From the cell containing the given text, extract its center point as (X, Y) coordinate. 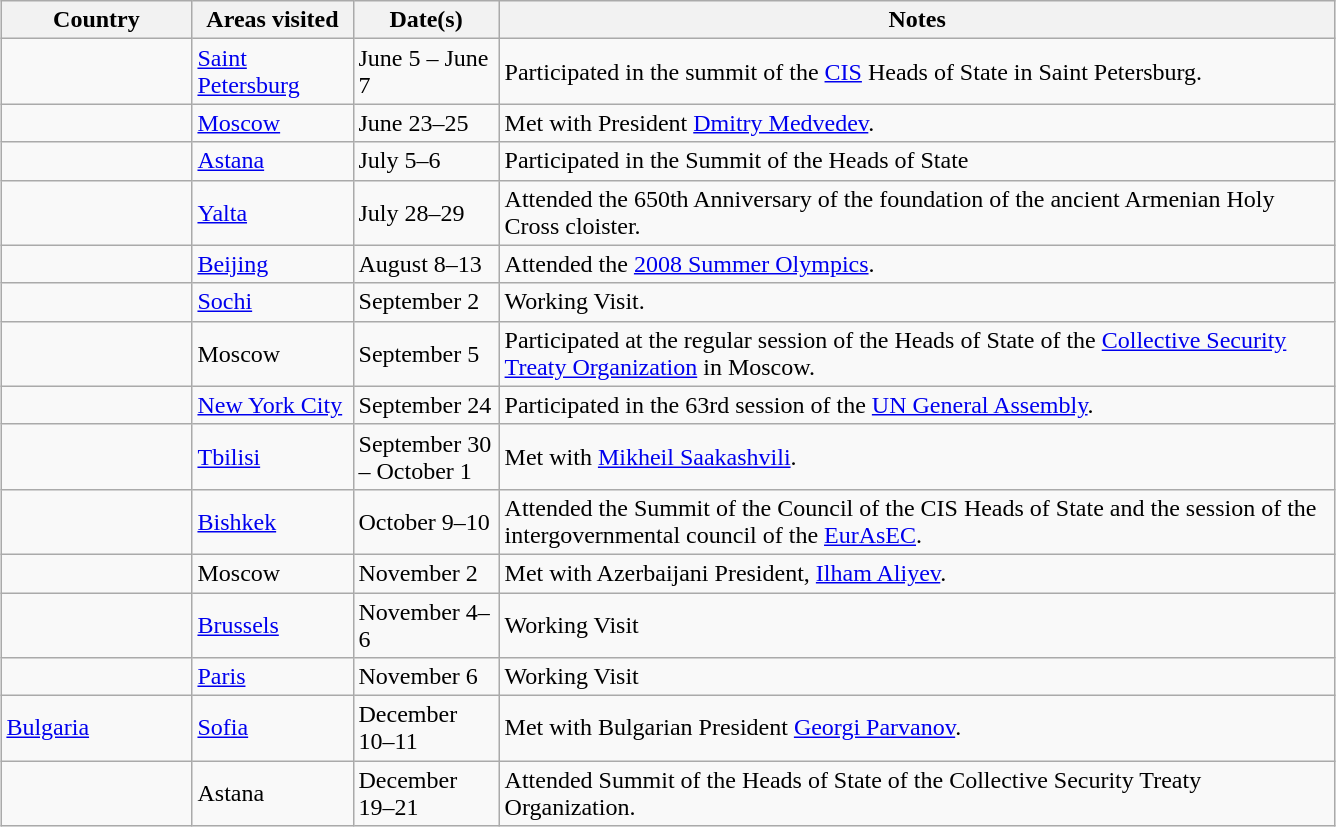
Sofia (272, 728)
Participated in the Summit of the Heads of State (917, 161)
Beijing (272, 264)
Paris (272, 677)
Participated in the 63rd session of the UN General Assembly. (917, 405)
September 2 (426, 302)
Participated in the summit of the CIS Heads of State in Saint Petersburg. (917, 72)
June 23–25 (426, 123)
Attended the 650th Anniversary of the foundation of the ancient Armenian Holy Cross cloister. (917, 212)
Saint Petersburg (272, 72)
December 19–21 (426, 794)
Brussels (272, 624)
Attended the 2008 Summer Olympics. (917, 264)
Notes (917, 20)
November 2 (426, 573)
Yalta (272, 212)
Working Visit. (917, 302)
Attended Summit of the Heads of State of the Collective Security Treaty Organization. (917, 794)
Bishkek (272, 522)
September 30 – October 1 (426, 456)
November 4–6 (426, 624)
Tbilisi (272, 456)
September 24 (426, 405)
July 5–6 (426, 161)
Date(s) (426, 20)
Participated at the regular session of the Heads of State of the Collective Security Treaty Organization in Moscow. (917, 354)
Attended the Summit of the Council of the CIS Heads of State and the session of the intergovernmental council of the EurAsEC. (917, 522)
Bulgaria (96, 728)
November 6 (426, 677)
December 10–11 (426, 728)
Areas visited (272, 20)
Met with President Dmitry Medvedev. (917, 123)
July 28–29 (426, 212)
Country (96, 20)
October 9–10 (426, 522)
Met with Azerbaijani President, Ilham Aliyev. (917, 573)
August 8–13 (426, 264)
New York City (272, 405)
Sochi (272, 302)
June 5 – June 7 (426, 72)
Met with Bulgarian President Georgi Parvanov. (917, 728)
Met with Mikheil Saakashvili. (917, 456)
September 5 (426, 354)
